Locate the cell with the specified text and output its [X, Y] center coordinate. 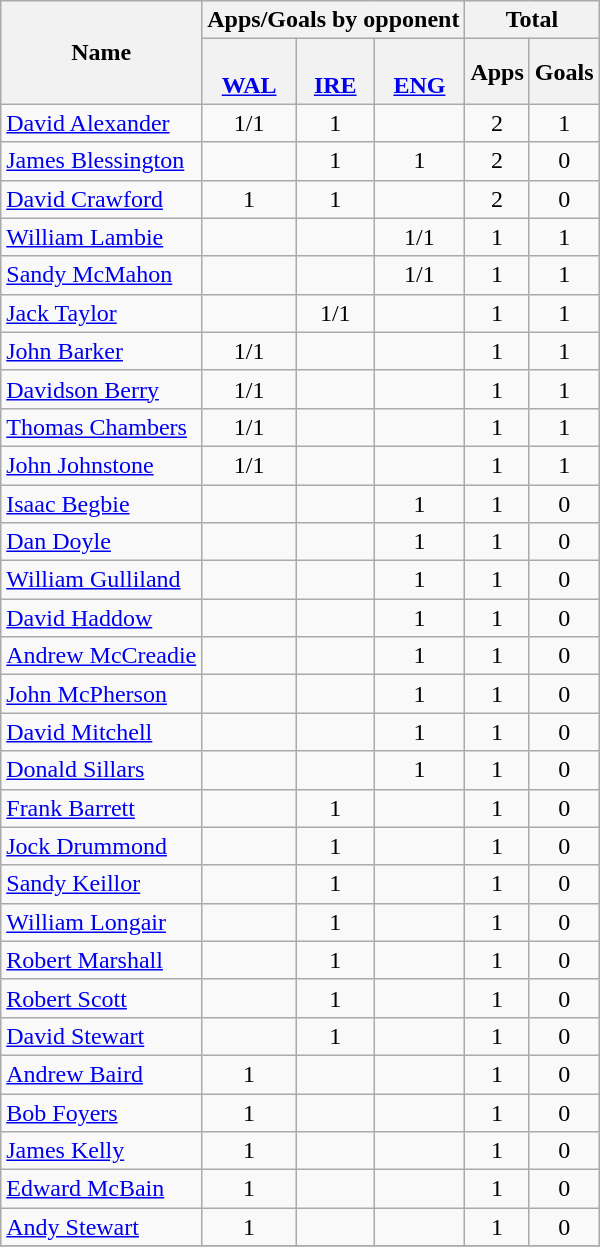
Sandy Keillor [102, 884]
Apps [497, 72]
William Longair [102, 922]
James Kelly [102, 1151]
John Barker [102, 351]
William Gulliland [102, 580]
David Alexander [102, 123]
William Lambie [102, 237]
James Blessington [102, 161]
Name [102, 52]
IRE [336, 72]
John McPherson [102, 694]
John Johnstone [102, 465]
Frank Barrett [102, 808]
Davidson Berry [102, 389]
Dan Doyle [102, 542]
Sandy McMahon [102, 275]
Jack Taylor [102, 313]
Robert Marshall [102, 960]
WAL [250, 72]
Edward McBain [102, 1189]
Goals [564, 72]
Apps/Goals by opponent [334, 20]
Thomas Chambers [102, 427]
Andrew Baird [102, 1074]
Andy Stewart [102, 1227]
Bob Foyers [102, 1113]
Total [532, 20]
David Mitchell [102, 732]
Robert Scott [102, 998]
David Crawford [102, 199]
ENG [420, 72]
David Haddow [102, 618]
Isaac Begbie [102, 503]
Jock Drummond [102, 846]
Donald Sillars [102, 770]
Andrew McCreadie [102, 656]
David Stewart [102, 1036]
